Capture the cell that displays the provided text and extract its [x, y] central coordinate. 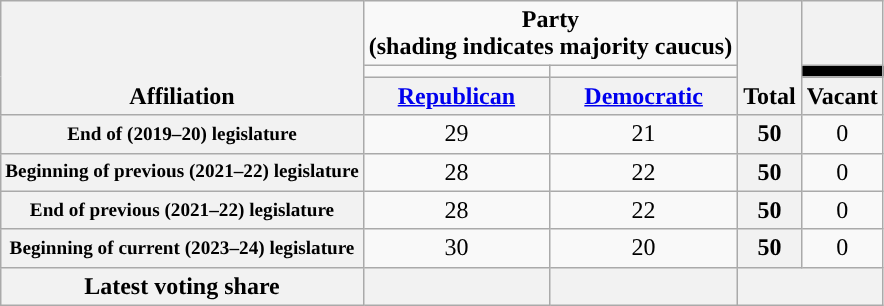
Party (shading indicates majority caucus) [550, 34]
End of (2019–20) legislature [182, 134]
Vacant [842, 96]
Beginning of previous (2021–22) legislature [182, 172]
20 [644, 248]
Republican [456, 96]
End of previous (2021–22) legislature [182, 210]
Latest voting share [182, 286]
Beginning of current (2023–24) legislature [182, 248]
21 [644, 134]
30 [456, 248]
29 [456, 134]
Affiliation [182, 58]
Democratic [644, 96]
Total [770, 58]
